Return the (X, Y) coordinate for the center point of the cell that contains the specified text.  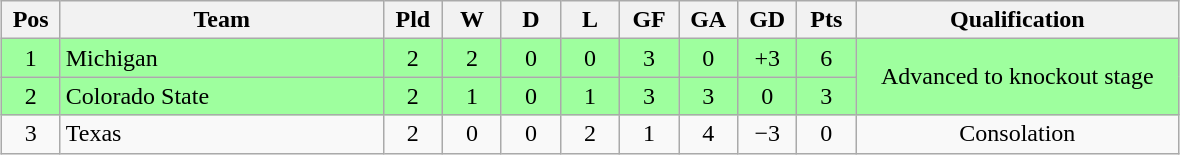
Team (222, 20)
Pos (30, 20)
W (472, 20)
6 (826, 58)
Consolation (1018, 134)
Colorado State (222, 96)
L (590, 20)
Michigan (222, 58)
GA (708, 20)
GD (768, 20)
GF (650, 20)
+3 (768, 58)
D (530, 20)
Texas (222, 134)
4 (708, 134)
−3 (768, 134)
Advanced to knockout stage (1018, 77)
Pts (826, 20)
Pld (412, 20)
Qualification (1018, 20)
